Locate the cell with the specified text and output its [X, Y] center coordinate. 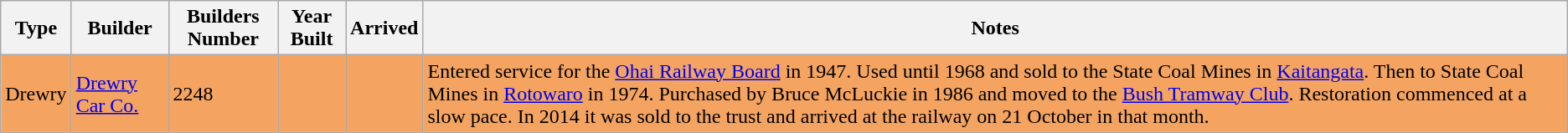
2248 [223, 94]
Builders Number [223, 28]
Drewry Car Co. [120, 94]
Type [36, 28]
Arrived [384, 28]
Drewry [36, 94]
Notes [995, 28]
Year Built [312, 28]
Builder [120, 28]
